Output the [x, y] coordinate of the center of the cell containing the given text.  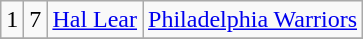
Philadelphia Warriors [253, 20]
1 [12, 20]
Hal Lear [95, 20]
7 [36, 20]
